Provide the [X, Y] coordinate of the cell's center where the given text is located.  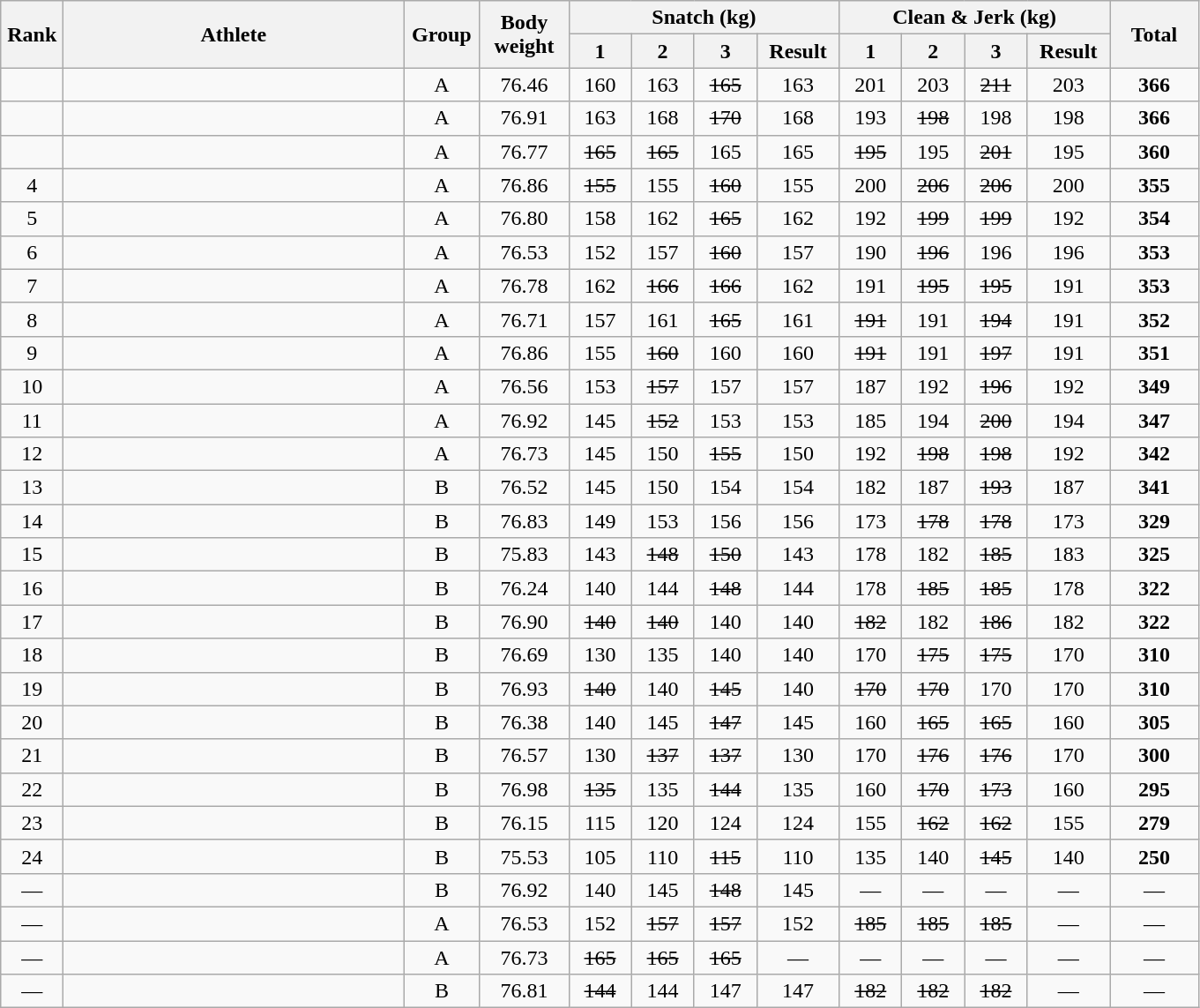
76.91 [524, 118]
120 [663, 823]
76.80 [524, 219]
76.83 [524, 521]
23 [32, 823]
183 [1069, 555]
352 [1153, 319]
24 [32, 856]
76.69 [524, 655]
7 [32, 286]
354 [1153, 219]
Body weight [524, 34]
355 [1153, 185]
75.53 [524, 856]
76.90 [524, 622]
Group [442, 34]
295 [1153, 789]
6 [32, 252]
186 [996, 622]
360 [1153, 152]
347 [1153, 421]
19 [32, 689]
76.46 [524, 85]
300 [1153, 756]
76.57 [524, 756]
5 [32, 219]
Snatch (kg) [704, 18]
9 [32, 353]
76.71 [524, 319]
76.38 [524, 722]
349 [1153, 386]
341 [1153, 488]
149 [600, 521]
76.15 [524, 823]
4 [32, 185]
329 [1153, 521]
325 [1153, 555]
20 [32, 722]
16 [32, 588]
8 [32, 319]
13 [32, 488]
305 [1153, 722]
76.56 [524, 386]
Rank [32, 34]
158 [600, 219]
351 [1153, 353]
14 [32, 521]
76.24 [524, 588]
18 [32, 655]
190 [871, 252]
250 [1153, 856]
22 [32, 789]
Athlete [234, 34]
211 [996, 85]
279 [1153, 823]
21 [32, 756]
76.98 [524, 789]
76.78 [524, 286]
76.52 [524, 488]
342 [1153, 454]
11 [32, 421]
76.93 [524, 689]
76.77 [524, 152]
197 [996, 353]
105 [600, 856]
15 [32, 555]
Total [1153, 34]
12 [32, 454]
Clean & Jerk (kg) [975, 18]
75.83 [524, 555]
17 [32, 622]
76.81 [524, 991]
10 [32, 386]
